Find where the given text appears and provide that cell's center as [X, Y] coordinate. 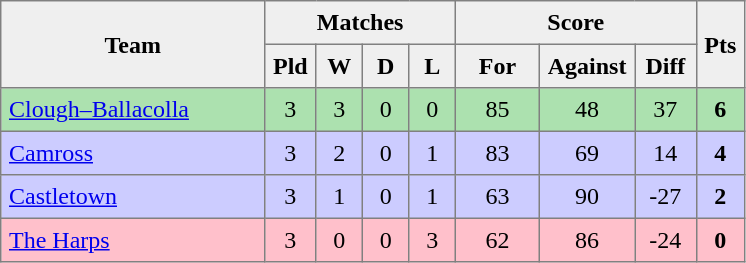
Pts [720, 44]
6 [720, 110]
The Harps [133, 240]
90 [586, 197]
Team [133, 44]
83 [497, 153]
Clough–Ballacolla [133, 110]
-24 [666, 240]
Castletown [133, 197]
L [432, 66]
14 [666, 153]
86 [586, 240]
For [497, 66]
Against [586, 66]
62 [497, 240]
D [385, 66]
Matches [360, 23]
Score [576, 23]
63 [497, 197]
Camross [133, 153]
85 [497, 110]
4 [720, 153]
69 [586, 153]
W [339, 66]
Pld [290, 66]
-27 [666, 197]
Diff [666, 66]
37 [666, 110]
48 [586, 110]
